Provide the (X, Y) coordinate of the cell's center where the given text is located.  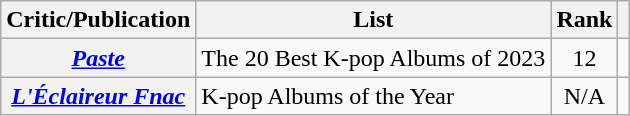
Paste (98, 58)
The 20 Best K-pop Albums of 2023 (374, 58)
List (374, 20)
L'Éclaireur Fnac (98, 96)
12 (584, 58)
Critic/Publication (98, 20)
N/A (584, 96)
K-pop Albums of the Year (374, 96)
Rank (584, 20)
